Return the [x, y] coordinate for the center point of the cell that contains the specified text.  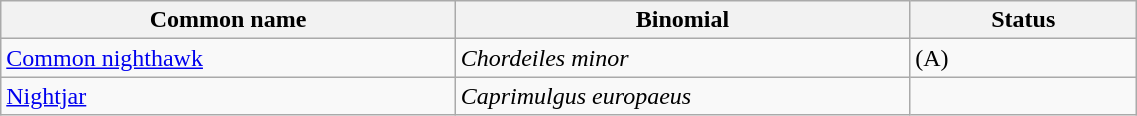
Caprimulgus europaeus [682, 96]
Status [1024, 20]
Binomial [682, 20]
Common nighthawk [228, 58]
Nightjar [228, 96]
(A) [1024, 58]
Chordeiles minor [682, 58]
Common name [228, 20]
